Determine the [X, Y] coordinate at the center of the cell enclosing the given text.  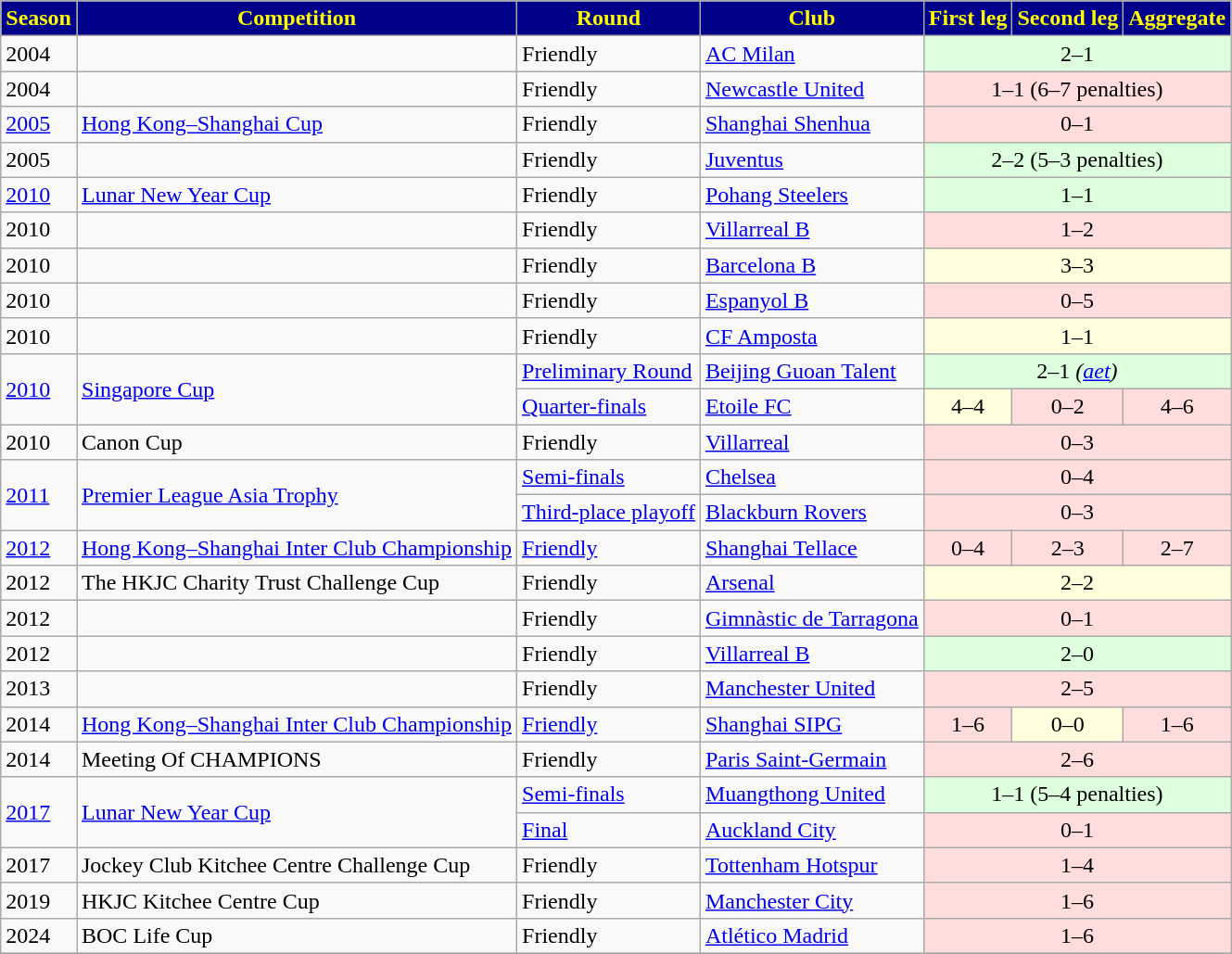
Third-place playoff [609, 513]
1–1 (6–7 penalties) [1077, 89]
0–0 [1068, 724]
Preliminary Round [609, 371]
Gimnàstic de Tarragona [812, 618]
2024 [39, 935]
Shanghai Shenhua [812, 124]
Jockey Club Kitchee Centre Challenge Cup [297, 865]
1–1 (5–4 penalties) [1077, 795]
0–5 [1077, 300]
Villarreal [812, 442]
Arsenal [812, 583]
Atlético Madrid [812, 935]
Singapore Cup [297, 388]
Etoile FC [812, 406]
2–3 [1068, 548]
2–1 [1077, 54]
Final [609, 830]
Muangthong United [812, 795]
Paris Saint-Germain [812, 759]
3–3 [1077, 265]
HKJC Kitchee Centre Cup [297, 900]
Chelsea [812, 477]
2–1 (aet) [1077, 371]
Espanyol B [812, 300]
2–2 (5–3 penalties) [1077, 159]
Auckland City [812, 830]
Quarter-finals [609, 406]
Canon Cup [297, 442]
Round [609, 19]
1–4 [1077, 865]
Meeting Of CHAMPIONS [297, 759]
1–2 [1077, 230]
Season [39, 19]
Aggregate [1177, 19]
CF Amposta [812, 336]
Shanghai Tellace [812, 548]
4–4 [968, 406]
Tottenham Hotspur [812, 865]
Barcelona B [812, 265]
Premier League Asia Trophy [297, 495]
BOC Life Cup [297, 935]
2019 [39, 900]
2–0 [1077, 654]
2–2 [1077, 583]
Juventus [812, 159]
2013 [39, 689]
Hong Kong–Shanghai Cup [297, 124]
4–6 [1177, 406]
Shanghai SIPG [812, 724]
2011 [39, 495]
2–7 [1177, 548]
2–6 [1077, 759]
Club [812, 19]
0–2 [1068, 406]
Newcastle United [812, 89]
Second leg [1068, 19]
First leg [968, 19]
AC Milan [812, 54]
Manchester City [812, 900]
Blackburn Rovers [812, 513]
2–5 [1077, 689]
The HKJC Charity Trust Challenge Cup [297, 583]
Competition [297, 19]
Manchester United [812, 689]
Pohang Steelers [812, 195]
Beijing Guoan Talent [812, 371]
